Output the [x, y] coordinate of the center of the cell containing the given text.  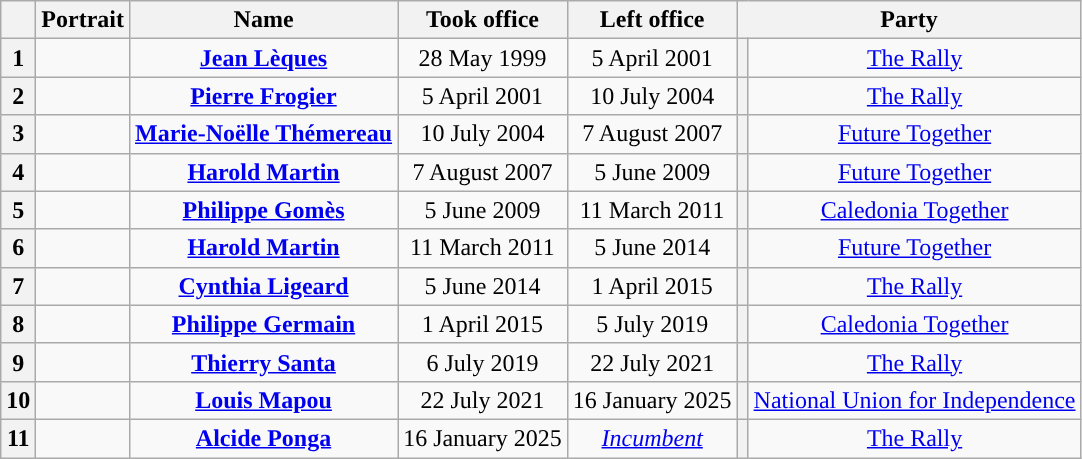
Took office [483, 20]
Marie-Noëlle Thémereau [263, 134]
28 May 1999 [483, 58]
National Union for Independence [914, 400]
5 [18, 210]
Philippe Gomès [263, 210]
Alcide Ponga [263, 438]
Thierry Santa [263, 362]
4 [18, 172]
11 [18, 438]
5 July 2019 [652, 324]
Cynthia Ligeard [263, 286]
Incumbent [652, 438]
10 [18, 400]
3 [18, 134]
Jean Lèques [263, 58]
6 July 2019 [483, 362]
9 [18, 362]
Philippe Germain [263, 324]
7 [18, 286]
Left office [652, 20]
8 [18, 324]
Louis Mapou [263, 400]
Party [909, 20]
Portrait [83, 20]
2 [18, 96]
Name [263, 20]
Pierre Frogier [263, 96]
6 [18, 248]
1 [18, 58]
